Provide the (x, y) coordinate of the cell's center where the given text is located.  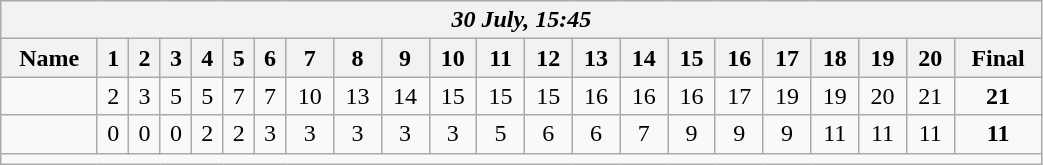
12 (548, 58)
Name (50, 58)
Final (998, 58)
4 (208, 58)
30 July, 15:45 (522, 20)
18 (835, 58)
8 (358, 58)
1 (112, 58)
